Output the [x, y] coordinate of the center of the cell containing the given text.  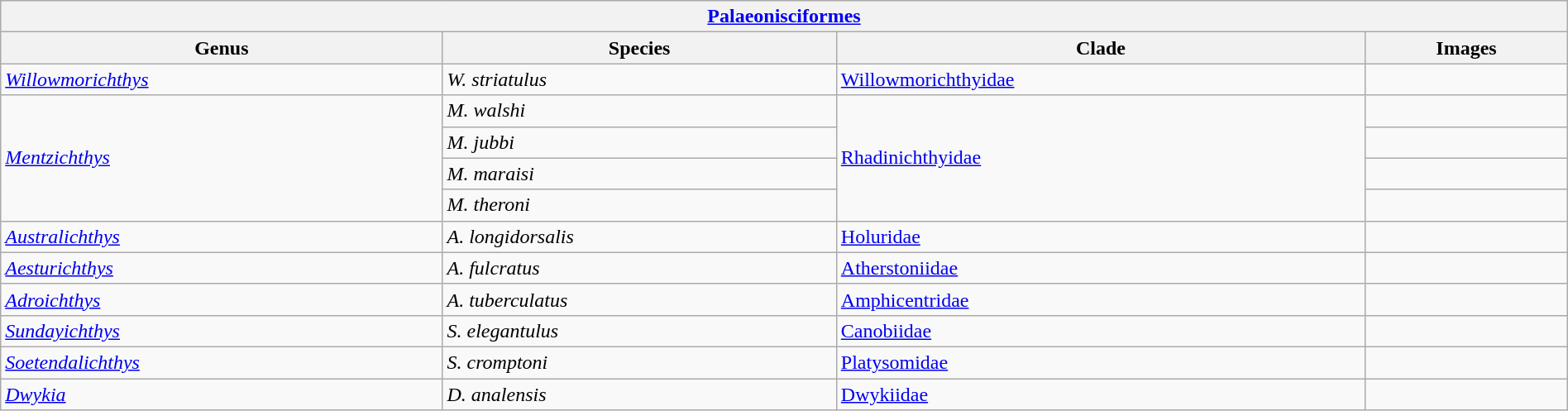
A. longidorsalis [639, 237]
Willowmorichthyidae [1100, 79]
Mentzichthys [222, 158]
Willowmorichthys [222, 79]
Canobiidae [1100, 331]
M. jubbi [639, 142]
M. theroni [639, 205]
S. elegantulus [639, 331]
Palaeonisciformes [784, 17]
Australichthys [222, 237]
Dwykia [222, 394]
Species [639, 48]
Clade [1100, 48]
Platysomidae [1100, 362]
W. striatulus [639, 79]
Aesturichthys [222, 268]
Sundayichthys [222, 331]
Adroichthys [222, 299]
Images [1467, 48]
Dwykiidae [1100, 394]
D. analensis [639, 394]
Atherstoniidae [1100, 268]
M. walshi [639, 111]
Amphicentridae [1100, 299]
A. tuberculatus [639, 299]
Soetendalichthys [222, 362]
Holuridae [1100, 237]
S. cromptoni [639, 362]
Rhadinichthyidae [1100, 158]
A. fulcratus [639, 268]
Genus [222, 48]
M. maraisi [639, 174]
